Find where the given text appears and provide that cell's center as [x, y] coordinate. 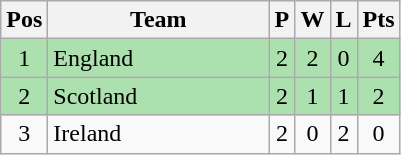
4 [378, 58]
L [344, 20]
Pos [24, 20]
Team [158, 20]
Ireland [158, 134]
Pts [378, 20]
P [282, 20]
W [312, 20]
England [158, 58]
3 [24, 134]
Scotland [158, 96]
